Extract the [x, y] coordinate from the center of the cell holding the provided text.  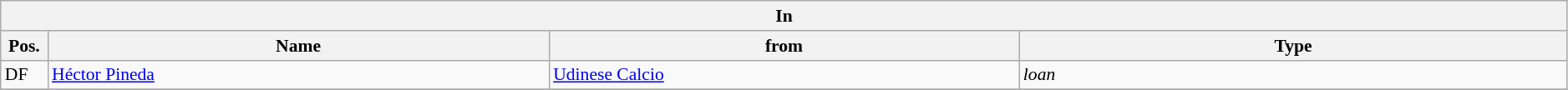
In [784, 16]
Udinese Calcio [784, 75]
Type [1293, 46]
Pos. [24, 46]
Héctor Pineda [298, 75]
Name [298, 46]
loan [1293, 75]
from [784, 46]
DF [24, 75]
